Extract the (x, y) coordinate from the center of the cell holding the provided text.  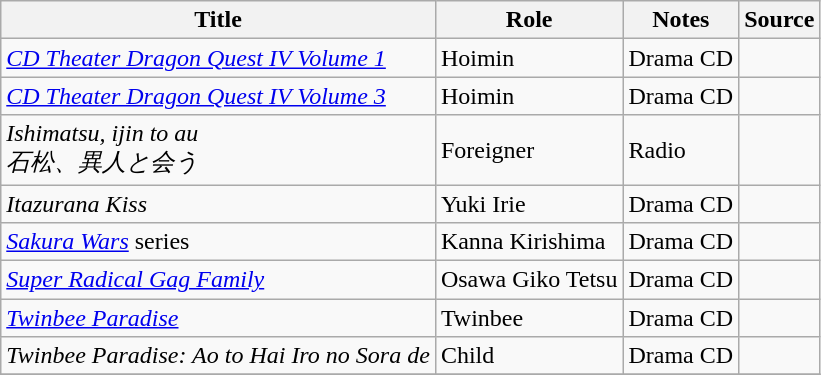
Notes (681, 20)
Sakura Wars series (218, 242)
Role (529, 20)
Ishimatsu, ijin to au石松、異人と会う (218, 150)
Twinbee (529, 318)
Title (218, 20)
Source (780, 20)
Twinbee Paradise: Ao to Hai Iro no Sora de (218, 356)
Child (529, 356)
Kanna Kirishima (529, 242)
Osawa Giko Tetsu (529, 280)
Super Radical Gag Family (218, 280)
Radio (681, 150)
Itazurana Kiss (218, 203)
Yuki Irie (529, 203)
CD Theater Dragon Quest IV Volume 3 (218, 96)
CD Theater Dragon Quest IV Volume 1 (218, 58)
Foreigner (529, 150)
Twinbee Paradise (218, 318)
